From the cell containing the given text, extract its center point as [x, y] coordinate. 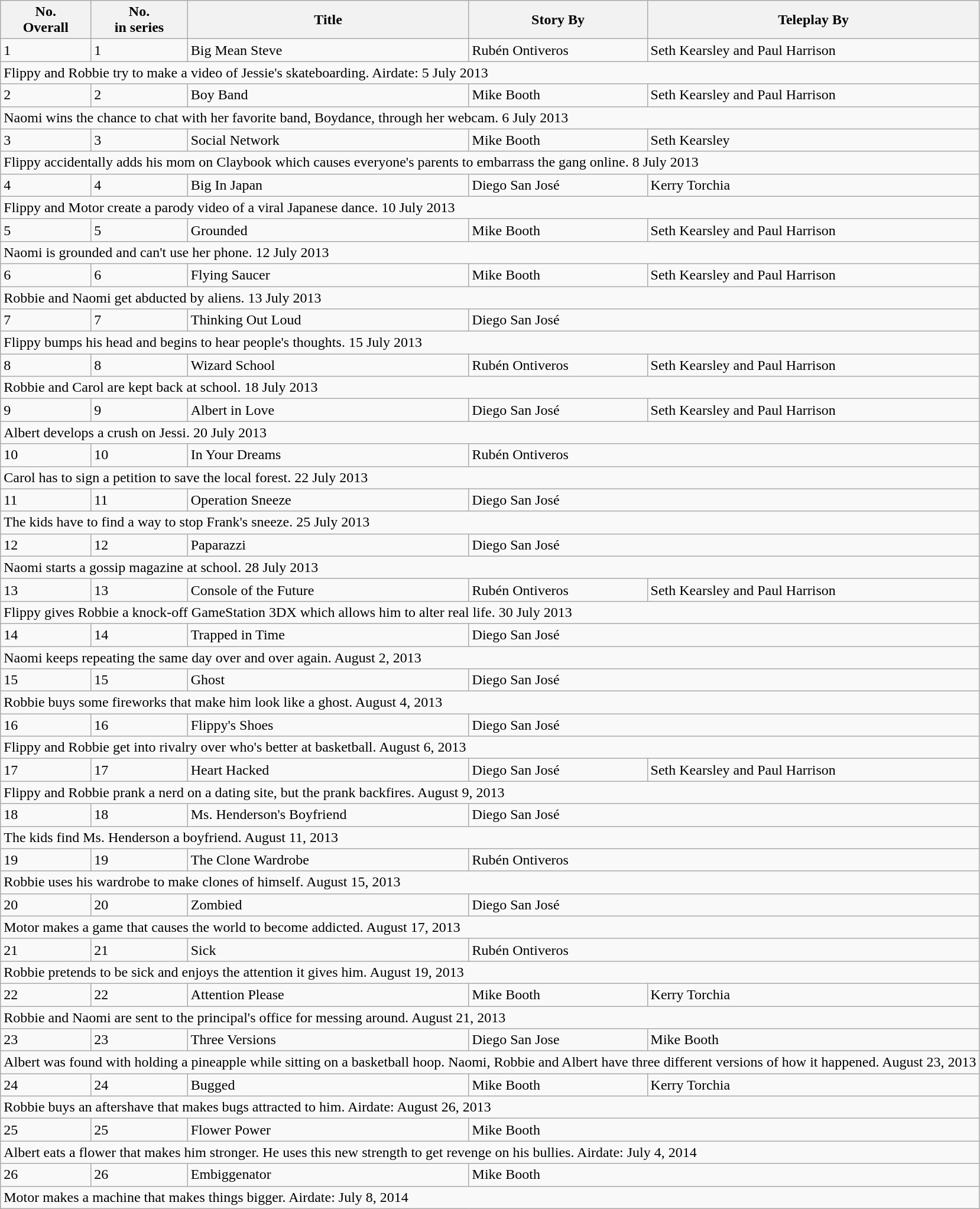
Albert in Love [328, 410]
Flippy and Robbie get into rivalry over who's better at basketball. August 6, 2013 [490, 747]
Flower Power [328, 1130]
Robbie buys some fireworks that make him look like a ghost. August 4, 2013 [490, 703]
Robbie and Naomi are sent to the principal's office for messing around. August 21, 2013 [490, 1017]
Flippy bumps his head and begins to hear people's thoughts. 15 July 2013 [490, 343]
Carol has to sign a petition to save the local forest. 22 July 2013 [490, 477]
Paparazzi [328, 545]
Flippy and Robbie try to make a video of Jessie's skateboarding. Airdate: 5 July 2013 [490, 73]
Big In Japan [328, 185]
Sick [328, 950]
Motor makes a game that causes the world to become addicted. August 17, 2013 [490, 927]
Operation Sneeze [328, 500]
Robbie pretends to be sick and enjoys the attention it gives him. August 19, 2013 [490, 972]
Diego San Jose [558, 1040]
Flippy's Shoes [328, 725]
Trapped in Time [328, 635]
Flying Saucer [328, 275]
Albert eats a flower that makes him stronger. He uses this new strength to get revenge on his bullies. Airdate: July 4, 2014 [490, 1152]
Naomi starts a gossip magazine at school. 28 July 2013 [490, 567]
Robbie and Carol are kept back at school. 18 July 2013 [490, 388]
Embiggenator [328, 1175]
In Your Dreams [328, 455]
Ms. Henderson's Boyfriend [328, 815]
Console of the Future [328, 590]
Wizard School [328, 365]
Three Versions [328, 1040]
Motor makes a machine that makes things bigger. Airdate: July 8, 2014 [490, 1197]
Flippy and Robbie prank a nerd on a dating site, but the prank backfires. August 9, 2013 [490, 792]
Boy Band [328, 95]
Grounded [328, 230]
No.in series [139, 20]
Big Mean Steve [328, 50]
Attention Please [328, 994]
The kids find Ms. Henderson a boyfriend. August 11, 2013 [490, 837]
Robbie and Naomi get abducted by aliens. 13 July 2013 [490, 297]
Title [328, 20]
Ghost [328, 680]
Robbie uses his wardrobe to make clones of himself. August 15, 2013 [490, 882]
Flippy and Motor create a parody video of a viral Japanese dance. 10 July 2013 [490, 207]
Heart Hacked [328, 770]
Story By [558, 20]
No.Overall [46, 20]
Thinking Out Loud [328, 320]
Flippy accidentally adds his mom on Claybook which causes everyone's parents to embarrass the gang online. 8 July 2013 [490, 162]
Flippy gives Robbie a knock-off GameStation 3DX which allows him to alter real life. 30 July 2013 [490, 612]
Bugged [328, 1085]
Teleplay By [813, 20]
The kids have to find a way to stop Frank's sneeze. 25 July 2013 [490, 522]
Albert develops a crush on Jessi. 20 July 2013 [490, 433]
Seth Kearsley [813, 140]
The Clone Wardrobe [328, 860]
Naomi wins the chance to chat with her favorite band, Boydance, through her webcam. 6 July 2013 [490, 118]
Naomi is grounded and can't use her phone. 12 July 2013 [490, 252]
Robbie buys an aftershave that makes bugs attracted to him. Airdate: August 26, 2013 [490, 1107]
Social Network [328, 140]
Zombied [328, 905]
Naomi keeps repeating the same day over and over again. August 2, 2013 [490, 658]
